Return the [X, Y] coordinate for the center point of the cell that contains the specified text.  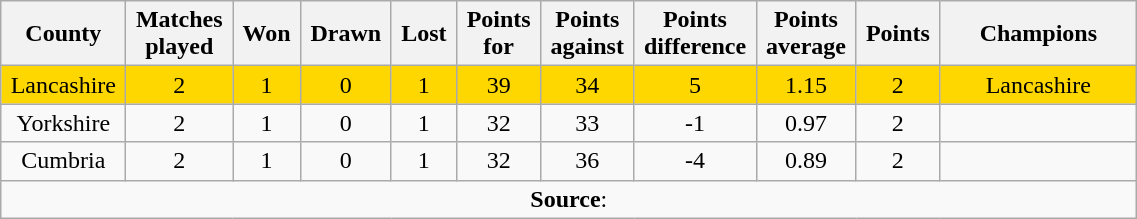
Points average [806, 34]
Points against [588, 34]
Source: [569, 199]
Won [267, 34]
1.15 [806, 85]
Points difference [695, 34]
33 [588, 123]
Matches played [180, 34]
Yorkshire [64, 123]
0.97 [806, 123]
34 [588, 85]
Lost [424, 34]
-1 [695, 123]
County [64, 34]
0.89 [806, 161]
39 [499, 85]
Drawn [346, 34]
-4 [695, 161]
Points for [499, 34]
36 [588, 161]
Champions [1038, 34]
Points [898, 34]
5 [695, 85]
Cumbria [64, 161]
